Locate the cell with the specified text and output its [X, Y] center coordinate. 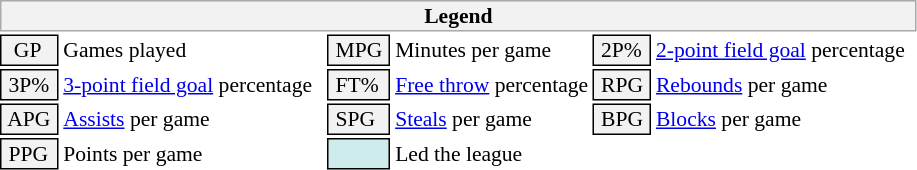
Free throw percentage [492, 85]
APG [30, 120]
3-point field goal percentage [193, 85]
FT% [359, 85]
Rebounds per game [785, 85]
Games played [193, 50]
Legend [458, 16]
SPG [359, 120]
Assists per game [193, 120]
GP [30, 50]
Points per game [193, 154]
2P% [622, 50]
RPG [622, 85]
2-point field goal percentage [785, 50]
3P% [30, 85]
BPG [622, 120]
Steals per game [492, 120]
PPG [30, 154]
Led the league [492, 154]
Blocks per game [785, 120]
Minutes per game [492, 50]
MPG [359, 50]
